Capture the cell that displays the provided text and extract its (x, y) central coordinate. 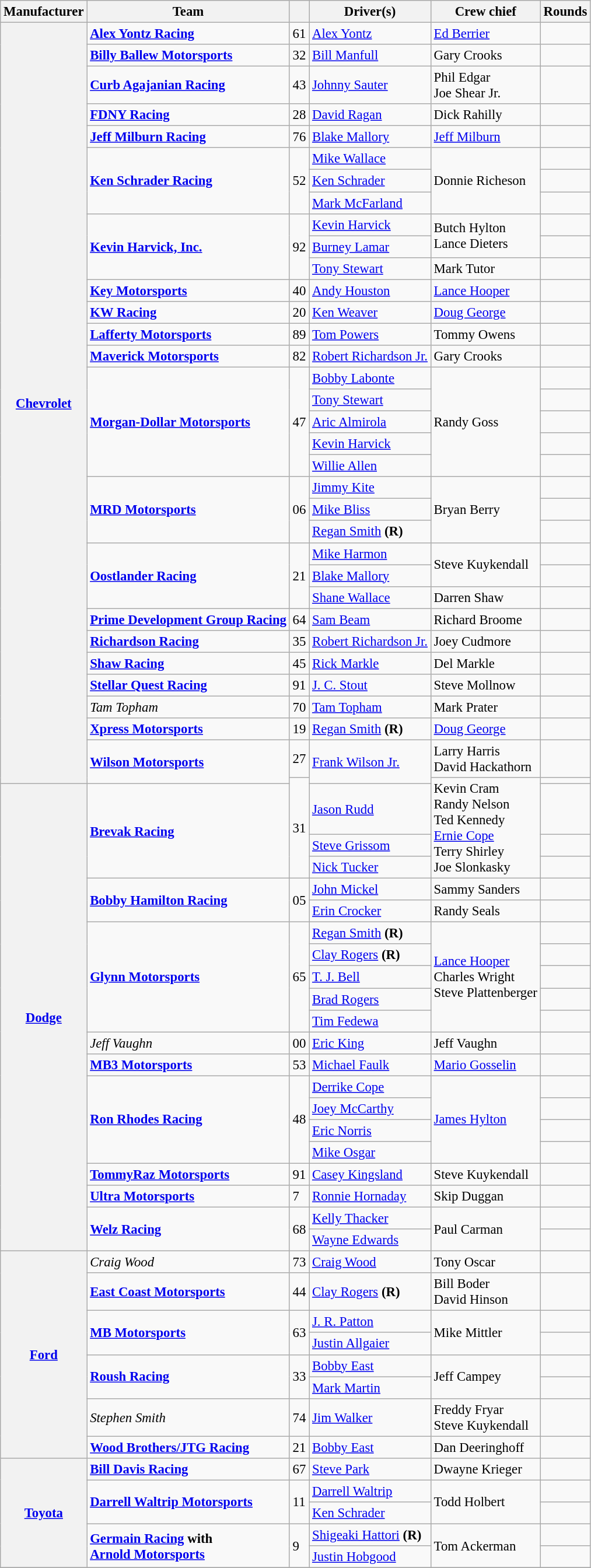
Driver(s) (370, 12)
05 (299, 901)
Joey Cudmore (485, 642)
31 (299, 828)
Billy Ballew Motorsports (188, 55)
Randy Goss (485, 422)
Shaw Racing (188, 663)
61 (299, 34)
Bill Manfull (370, 55)
Jeff Milburn (485, 137)
92 (299, 246)
Stellar Quest Racing (188, 685)
J. R. Patton (370, 1322)
Brad Rogers (370, 999)
Randy Seals (485, 911)
Kevin Harvick, Inc. (188, 246)
Mike Wallace (370, 159)
Welz Racing (188, 1230)
45 (299, 663)
Sammy Sanders (485, 890)
Kelly Thacker (370, 1219)
Tommy Owens (485, 334)
74 (299, 1417)
T. J. Bell (370, 977)
Mike Bliss (370, 510)
52 (299, 181)
MRD Motorsports (188, 510)
Team (188, 12)
Mark Martin (370, 1388)
Dodge (44, 1017)
Justin Hobgood (370, 1557)
73 (299, 1262)
Ron Rhodes Racing (188, 1119)
06 (299, 510)
35 (299, 642)
Bryan Berry (485, 510)
Chevrolet (44, 404)
82 (299, 356)
63 (299, 1332)
John Mickel (370, 890)
Todd Holbert (485, 1501)
Mark Prater (485, 707)
Steve Grissom (370, 846)
Dwayne Krieger (485, 1469)
Bobby Hamilton Racing (188, 901)
Ford (44, 1354)
Burney Lamar (370, 247)
Willie Allen (370, 466)
Freddy Fryar Steve Kuykendall (485, 1417)
Butch Hylton Lance Dieters (485, 236)
Xpress Motorsports (188, 729)
Lance Hooper (485, 290)
Oostlander Racing (188, 575)
40 (299, 290)
Casey Kingsland (370, 1174)
47 (299, 422)
TommyRaz Motorsports (188, 1174)
Frank Wilson Jr. (370, 762)
00 (299, 1043)
65 (299, 977)
Steve Mollnow (485, 685)
Jeff Campey (485, 1377)
Ken Weaver (370, 313)
9 (299, 1546)
Michael Faulk (370, 1065)
KW Racing (188, 313)
Lafferty Motorsports (188, 334)
East Coast Motorsports (188, 1291)
Justin Allgaier (370, 1344)
43 (299, 85)
Shigeaki Hattori (R) (370, 1535)
Skip Duggan (485, 1196)
Steve Park (370, 1469)
Alex Yontz (370, 34)
Aric Almirola (370, 422)
Ed Berrier (485, 34)
Erin Crocker (370, 911)
Dan Deeringhoff (485, 1447)
Mario Gosselin (485, 1065)
53 (299, 1065)
Lance Hooper Charles Wright Steve Plattenberger (485, 977)
Tim Fedewa (370, 1021)
Darrell Waltrip Motorsports (188, 1501)
Stephen Smith (188, 1417)
MB Motorsports (188, 1332)
Eric King (370, 1043)
7 (299, 1196)
Ultra Motorsports (188, 1196)
Darrell Waltrip (370, 1491)
Johnny Sauter (370, 85)
Key Motorsports (188, 290)
28 (299, 115)
70 (299, 707)
Prime Development Group Racing (188, 619)
Wood Brothers/JTG Racing (188, 1447)
19 (299, 729)
Germain Racing with Arnold Motorsports (188, 1546)
89 (299, 334)
Alex Yontz Racing (188, 34)
Brevak Racing (188, 831)
Darren Shaw (485, 597)
68 (299, 1230)
32 (299, 55)
76 (299, 137)
Richardson Racing (188, 642)
FDNY Racing (188, 115)
Kevin Cram Randy Nelson Ted Kennedy Ernie Cope Terry Shirley Joe Slonkasky (485, 828)
48 (299, 1119)
MB3 Motorsports (188, 1065)
Glynn Motorsports (188, 977)
Wayne Edwards (370, 1240)
Jimmy Kite (370, 488)
J. C. Stout (370, 685)
Rick Markle (370, 663)
Rounds (565, 12)
Jim Walker (370, 1417)
Crew chief (485, 12)
Toyota (44, 1513)
Paul Carman (485, 1230)
Dick Rahilly (485, 115)
Maverick Motorsports (188, 356)
Bill Davis Racing (188, 1469)
Mark Tutor (485, 268)
11 (299, 1501)
33 (299, 1377)
Mike Mittler (485, 1332)
Curb Agajanian Racing (188, 85)
Manufacturer (44, 12)
Mike Osgar (370, 1153)
Jason Rudd (370, 810)
Joey McCarthy (370, 1109)
Bobby Labonte (370, 378)
Eric Norris (370, 1130)
Shane Wallace (370, 597)
Mike Harmon (370, 554)
David Ragan (370, 115)
Nick Tucker (370, 867)
Tony Oscar (485, 1262)
Sam Beam (370, 619)
Larry Harris David Hackathorn (485, 759)
20 (299, 313)
Morgan-Dollar Motorsports (188, 422)
64 (299, 619)
Tom Ackerman (485, 1546)
Donnie Richeson (485, 181)
Andy Houston (370, 290)
Del Markle (485, 663)
Mark McFarland (370, 203)
67 (299, 1469)
Ronnie Hornaday (370, 1196)
Richard Broome (485, 619)
Jeff Milburn Racing (188, 137)
Wilson Motorsports (188, 762)
Tom Powers (370, 334)
Derrike Cope (370, 1087)
27 (299, 759)
Ken Schrader Racing (188, 181)
44 (299, 1291)
Roush Racing (188, 1377)
Bill Boder David Hinson (485, 1291)
Phil Edgar Joe Shear Jr. (485, 85)
James Hylton (485, 1119)
